Return [x, y] of the center of cell containing provided text 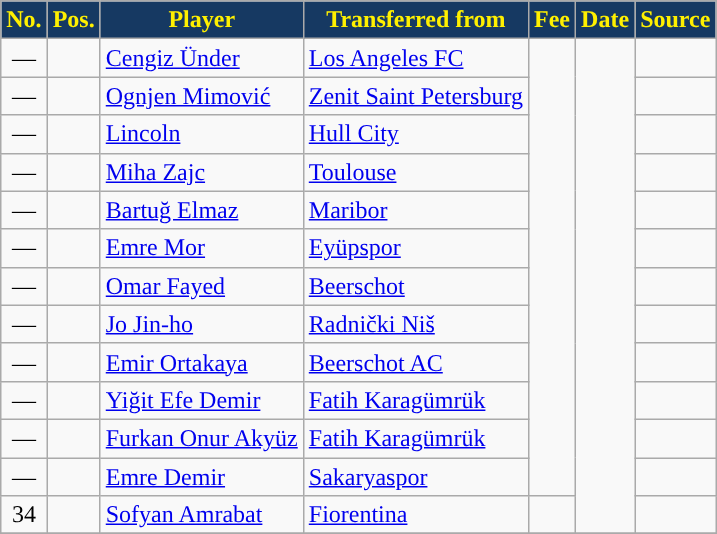
Date [606, 20]
Eyüpspor [416, 248]
No. [24, 20]
Zenit Saint Petersburg [416, 96]
Jo Jin-ho [202, 324]
Maribor [416, 210]
Toulouse [416, 172]
Los Angeles FC [416, 58]
Emre Mor [202, 248]
Omar Fayed [202, 286]
Yiğit Efe Demir [202, 400]
Beerschot [416, 286]
Miha Zajc [202, 172]
Beerschot AC [416, 362]
Hull City [416, 134]
Pos. [74, 20]
Fee [552, 20]
Furkan Onur Akyüz [202, 438]
Radnički Niš [416, 324]
Emre Demir [202, 477]
Fiorentina [416, 515]
Cengiz Ünder [202, 58]
Emir Ortakaya [202, 362]
34 [24, 515]
Lincoln [202, 134]
Source [676, 20]
Ognjen Mimović [202, 96]
Transferred from [416, 20]
Sofyan Amrabat [202, 515]
Sakaryaspor [416, 477]
Player [202, 20]
Bartuğ Elmaz [202, 210]
